Find where the given text appears and provide that cell's center as [x, y] coordinate. 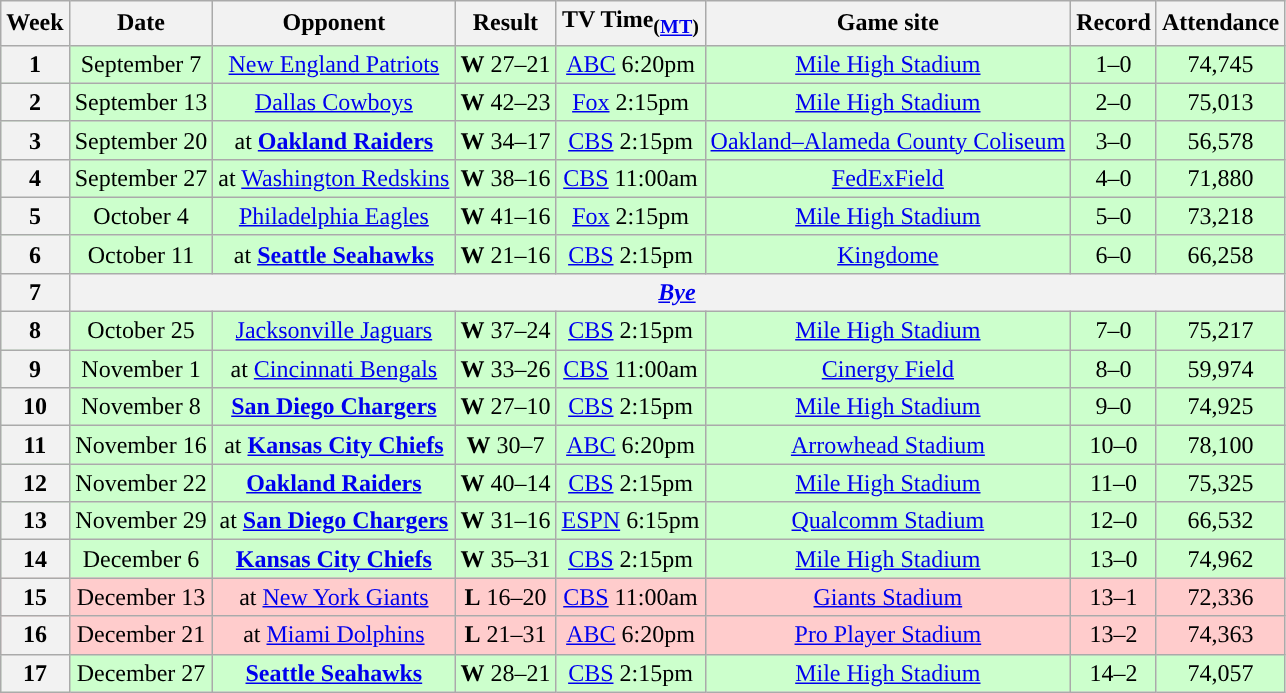
13–2 [1114, 635]
Pro Player Stadium [888, 635]
56,578 [1220, 140]
September 27 [141, 178]
73,218 [1220, 216]
74,925 [1220, 407]
66,532 [1220, 521]
L 21–31 [506, 635]
San Diego Chargers [334, 407]
75,013 [1220, 102]
8–0 [1114, 369]
74,745 [1220, 64]
W 34–17 [506, 140]
3–0 [1114, 140]
75,325 [1220, 483]
W 37–24 [506, 331]
14–2 [1114, 673]
November 29 [141, 521]
at Washington Redskins [334, 178]
12 [35, 483]
14 [35, 559]
Oakland Raiders [334, 483]
December 6 [141, 559]
W 30–7 [506, 445]
at Oakland Raiders [334, 140]
9 [35, 369]
October 4 [141, 216]
October 11 [141, 254]
11 [35, 445]
December 21 [141, 635]
13 [35, 521]
78,100 [1220, 445]
W 28–21 [506, 673]
W 38–16 [506, 178]
November 22 [141, 483]
Kansas City Chiefs [334, 559]
4–0 [1114, 178]
72,336 [1220, 597]
Week [35, 23]
9–0 [1114, 407]
74,363 [1220, 635]
17 [35, 673]
Kingdome [888, 254]
Jacksonville Jaguars [334, 331]
Opponent [334, 23]
16 [35, 635]
W 40–14 [506, 483]
October 25 [141, 331]
at New York Giants [334, 597]
Arrowhead Stadium [888, 445]
71,880 [1220, 178]
2 [35, 102]
New England Patriots [334, 64]
at San Diego Chargers [334, 521]
W 35–31 [506, 559]
6–0 [1114, 254]
3 [35, 140]
W 21–16 [506, 254]
7–0 [1114, 331]
Record [1114, 23]
7 [35, 292]
TV Time(MT) [630, 23]
W 27–10 [506, 407]
Giants Stadium [888, 597]
10–0 [1114, 445]
Philadelphia Eagles [334, 216]
13–1 [1114, 597]
1 [35, 64]
4 [35, 178]
ESPN 6:15pm [630, 521]
September 20 [141, 140]
11–0 [1114, 483]
November 1 [141, 369]
75,217 [1220, 331]
2–0 [1114, 102]
13–0 [1114, 559]
W 33–26 [506, 369]
66,258 [1220, 254]
5 [35, 216]
Date [141, 23]
at Kansas City Chiefs [334, 445]
W 42–23 [506, 102]
December 27 [141, 673]
5–0 [1114, 216]
1–0 [1114, 64]
September 13 [141, 102]
Bye [677, 292]
Attendance [1220, 23]
6 [35, 254]
December 13 [141, 597]
74,057 [1220, 673]
12–0 [1114, 521]
Game site [888, 23]
Dallas Cowboys [334, 102]
10 [35, 407]
at Seattle Seahawks [334, 254]
at Cincinnati Bengals [334, 369]
at Miami Dolphins [334, 635]
November 8 [141, 407]
November 16 [141, 445]
W 31–16 [506, 521]
W 27–21 [506, 64]
Cinergy Field [888, 369]
Seattle Seahawks [334, 673]
L 16–20 [506, 597]
September 7 [141, 64]
Result [506, 23]
59,974 [1220, 369]
15 [35, 597]
8 [35, 331]
Oakland–Alameda County Coliseum [888, 140]
FedExField [888, 178]
W 41–16 [506, 216]
Qualcomm Stadium [888, 521]
74,962 [1220, 559]
